Locate the cell with the specified text and output its [x, y] center coordinate. 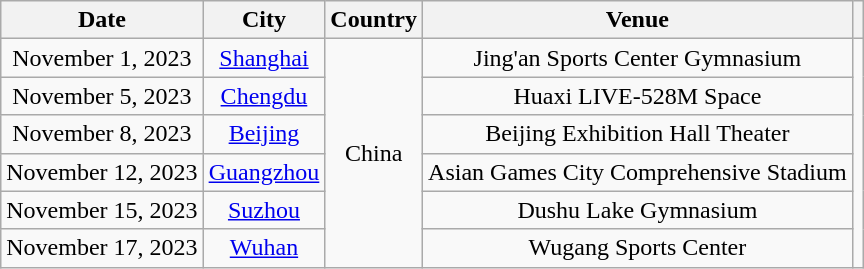
Country [374, 20]
Date [102, 20]
November 8, 2023 [102, 134]
China [374, 153]
Venue [638, 20]
November 12, 2023 [102, 172]
Shanghai [264, 58]
Dushu Lake Gymnasium [638, 210]
November 17, 2023 [102, 248]
Wugang Sports Center [638, 248]
November 1, 2023 [102, 58]
Guangzhou [264, 172]
Suzhou [264, 210]
Beijing Exhibition Hall Theater [638, 134]
Jing'an Sports Center Gymnasium [638, 58]
City [264, 20]
Beijing [264, 134]
November 5, 2023 [102, 96]
Wuhan [264, 248]
Asian Games City Comprehensive Stadium [638, 172]
November 15, 2023 [102, 210]
Chengdu [264, 96]
Huaxi LIVE-528M Space [638, 96]
